Identify which cell holds the provided text, then report its [x, y] central coordinate. 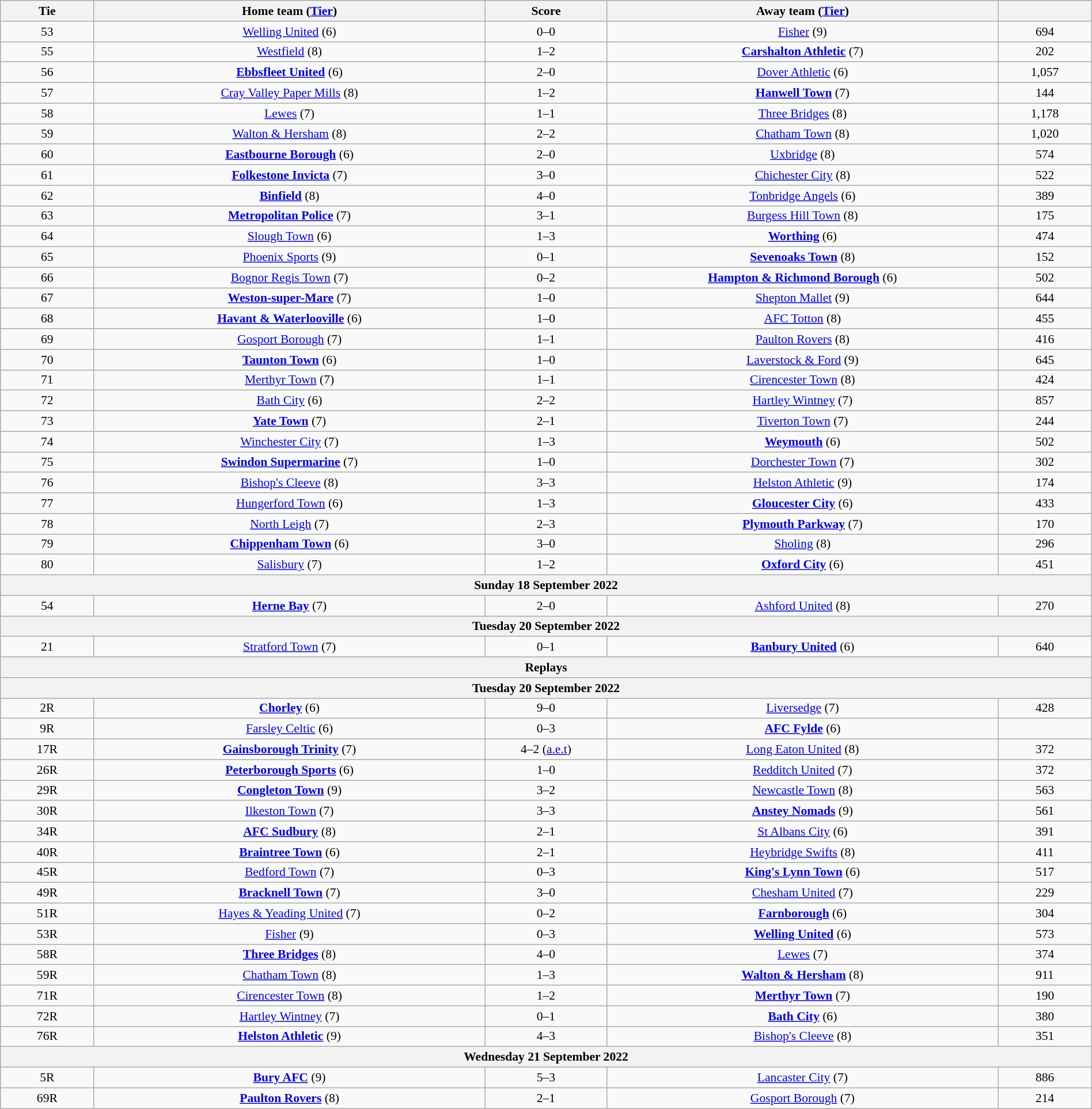
Hungerford Town (6) [289, 503]
58 [47, 113]
Home team (Tier) [289, 11]
Replays [546, 667]
Oxford City (6) [803, 565]
561 [1045, 811]
Chorley (6) [289, 708]
AFC Sudbury (8) [289, 831]
Peterborough Sports (6) [289, 770]
Salisbury (7) [289, 565]
Sevenoaks Town (8) [803, 257]
645 [1045, 360]
57 [47, 93]
Phoenix Sports (9) [289, 257]
Lancaster City (7) [803, 1078]
Banbury United (6) [803, 647]
78 [47, 524]
4–3 [546, 1036]
North Leigh (7) [289, 524]
3–2 [546, 791]
Dover Athletic (6) [803, 73]
Westfield (8) [289, 52]
75 [47, 462]
1,020 [1045, 134]
351 [1045, 1036]
Away team (Tier) [803, 11]
296 [1045, 544]
563 [1045, 791]
67 [47, 298]
72R [47, 1016]
411 [1045, 852]
71 [47, 380]
Carshalton Athletic (7) [803, 52]
2R [47, 708]
Winchester City (7) [289, 442]
433 [1045, 503]
59R [47, 975]
302 [1045, 462]
175 [1045, 216]
59 [47, 134]
53 [47, 32]
Herne Bay (7) [289, 606]
214 [1045, 1098]
5–3 [546, 1078]
428 [1045, 708]
Sunday 18 September 2022 [546, 586]
Laverstock & Ford (9) [803, 360]
Bognor Regis Town (7) [289, 278]
455 [1045, 319]
451 [1045, 565]
60 [47, 155]
55 [47, 52]
886 [1045, 1078]
244 [1045, 421]
Gainsborough Trinity (7) [289, 750]
Sholing (8) [803, 544]
Tonbridge Angels (6) [803, 196]
69R [47, 1098]
Chippenham Town (6) [289, 544]
Ebbsfleet United (6) [289, 73]
Hampton & Richmond Borough (6) [803, 278]
Anstey Nomads (9) [803, 811]
61 [47, 175]
Tiverton Town (7) [803, 421]
Score [546, 11]
152 [1045, 257]
63 [47, 216]
190 [1045, 996]
St Albans City (6) [803, 831]
Bedford Town (7) [289, 872]
522 [1045, 175]
17R [47, 750]
640 [1045, 647]
73 [47, 421]
Burgess Hill Town (8) [803, 216]
9–0 [546, 708]
170 [1045, 524]
76 [47, 483]
Cray Valley Paper Mills (8) [289, 93]
79 [47, 544]
573 [1045, 934]
694 [1045, 32]
Folkestone Invicta (7) [289, 175]
65 [47, 257]
53R [47, 934]
Redditch United (7) [803, 770]
474 [1045, 237]
69 [47, 339]
Dorchester Town (7) [803, 462]
4–2 (a.e.t) [546, 750]
Hayes & Yeading United (7) [289, 914]
5R [47, 1078]
424 [1045, 380]
58R [47, 955]
80 [47, 565]
Swindon Supermarine (7) [289, 462]
1,178 [1045, 113]
Ilkeston Town (7) [289, 811]
3–1 [546, 216]
Ashford United (8) [803, 606]
304 [1045, 914]
Binfield (8) [289, 196]
Bracknell Town (7) [289, 893]
Hanwell Town (7) [803, 93]
Weston-super-Mare (7) [289, 298]
Gloucester City (6) [803, 503]
Long Eaton United (8) [803, 750]
Wednesday 21 September 2022 [546, 1057]
64 [47, 237]
26R [47, 770]
644 [1045, 298]
King's Lynn Town (6) [803, 872]
Metropolitan Police (7) [289, 216]
857 [1045, 401]
270 [1045, 606]
51R [47, 914]
71R [47, 996]
574 [1045, 155]
Farnborough (6) [803, 914]
45R [47, 872]
Plymouth Parkway (7) [803, 524]
144 [1045, 93]
AFC Fylde (6) [803, 729]
Congleton Town (9) [289, 791]
1,057 [1045, 73]
30R [47, 811]
40R [47, 852]
29R [47, 791]
391 [1045, 831]
76R [47, 1036]
Taunton Town (6) [289, 360]
Eastbourne Borough (6) [289, 155]
174 [1045, 483]
49R [47, 893]
Heybridge Swifts (8) [803, 852]
380 [1045, 1016]
389 [1045, 196]
2–3 [546, 524]
202 [1045, 52]
62 [47, 196]
34R [47, 831]
Liversedge (7) [803, 708]
Weymouth (6) [803, 442]
Yate Town (7) [289, 421]
Farsley Celtic (6) [289, 729]
416 [1045, 339]
Newcastle Town (8) [803, 791]
229 [1045, 893]
Shepton Mallet (9) [803, 298]
77 [47, 503]
Havant & Waterlooville (6) [289, 319]
Tie [47, 11]
72 [47, 401]
66 [47, 278]
21 [47, 647]
74 [47, 442]
70 [47, 360]
911 [1045, 975]
68 [47, 319]
517 [1045, 872]
0–0 [546, 32]
Bury AFC (9) [289, 1078]
AFC Totton (8) [803, 319]
374 [1045, 955]
Uxbridge (8) [803, 155]
54 [47, 606]
56 [47, 73]
Stratford Town (7) [289, 647]
Slough Town (6) [289, 237]
Chesham United (7) [803, 893]
Chichester City (8) [803, 175]
Braintree Town (6) [289, 852]
9R [47, 729]
Worthing (6) [803, 237]
